Extract the (x, y) coordinate from the center of the cell holding the provided text.  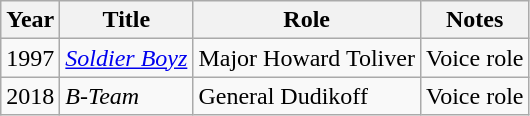
B-Team (126, 96)
General Dudikoff (307, 96)
Notes (474, 20)
Role (307, 20)
2018 (30, 96)
Year (30, 20)
Title (126, 20)
1997 (30, 58)
Soldier Boyz (126, 58)
Major Howard Toliver (307, 58)
